Return [x, y] of the center of cell containing provided text 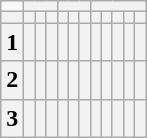
1 [12, 42]
2 [12, 80]
3 [12, 118]
